Search for the cell housing the specified text and yield its (x, y) center coordinate. 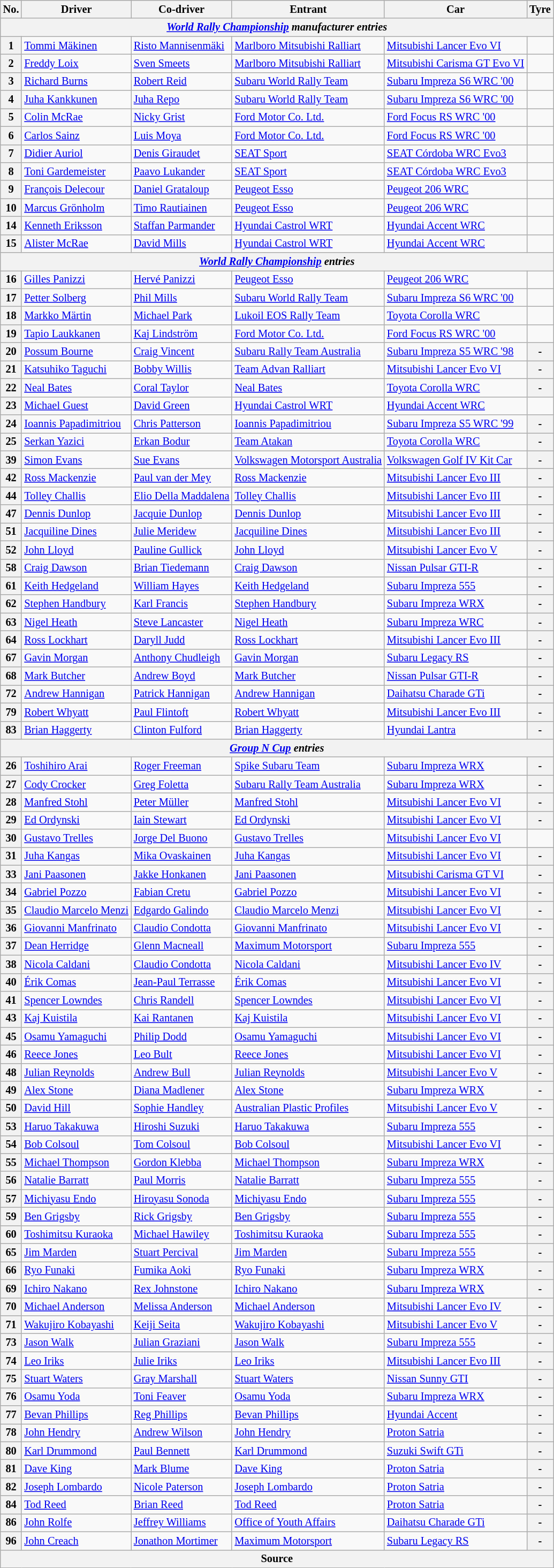
Possum Bourne (76, 352)
Brian Tiedemann (182, 568)
83 (11, 730)
Diana Madlener (182, 1090)
Source (277, 1559)
52 (11, 550)
Simon Evans (76, 460)
25 (11, 442)
François Delecour (76, 190)
Julie Iriks (182, 1361)
Julie Meridew (182, 532)
Petter Solberg (76, 298)
Toshihiro Arai (76, 766)
70 (11, 1307)
Peter Müller (182, 802)
Andrew Boyd (182, 676)
Pauline Gullick (182, 550)
Jonathon Mortimer (182, 1541)
William Hayes (182, 586)
54 (11, 1145)
Australian Plastic Profiles (308, 1108)
23 (11, 406)
7 (11, 154)
72 (11, 694)
Hyundai Accent (456, 1415)
40 (11, 982)
Elio Della Maddalena (182, 496)
46 (11, 1054)
Andrew Bull (182, 1072)
78 (11, 1433)
22 (11, 388)
Anthony Chudleigh (182, 658)
74 (11, 1361)
82 (11, 1487)
Alister McRae (76, 244)
Hiroshi Suzuki (182, 1126)
60 (11, 1234)
50 (11, 1108)
68 (11, 676)
John Creach (76, 1541)
Car (456, 9)
Kai Rantanen (182, 1018)
Chris Patterson (182, 423)
20 (11, 352)
Philip Dodd (182, 1036)
Jorge Del Buono (182, 838)
81 (11, 1468)
Jacquie Dunlop (182, 514)
Paavo Lukander (182, 171)
17 (11, 298)
Paul Bennett (182, 1451)
65 (11, 1253)
Stuart Percival (182, 1253)
Craig Vincent (182, 352)
Toni Gardemeister (76, 171)
79 (11, 712)
Timo Rautiainen (182, 208)
Tyre (540, 9)
Phil Mills (182, 298)
49 (11, 1090)
84 (11, 1505)
Staffan Parmander (182, 225)
55 (11, 1162)
Sophie Handley (182, 1108)
Paul van der Mey (182, 478)
Sue Evans (182, 460)
Michael Park (182, 315)
Didier Auriol (76, 154)
Group N Cup entries (277, 748)
63 (11, 622)
No. (11, 9)
Risto Mannisenmäki (182, 46)
Team Atakan (308, 442)
Keiji Seita (182, 1324)
61 (11, 586)
Richard Burns (76, 81)
Nicole Paterson (182, 1487)
David Green (182, 406)
47 (11, 514)
World Rally Championship manufacturer entries (277, 27)
Glenn Macneall (182, 946)
Roger Freeman (182, 766)
Melissa Anderson (182, 1307)
19 (11, 334)
Cody Crocker (76, 784)
1 (11, 46)
Markko Märtin (76, 315)
53 (11, 1126)
Steve Lancaster (182, 622)
33 (11, 874)
69 (11, 1289)
Michael Guest (76, 406)
Volkswagen Golf IV Kit Car (456, 460)
Paul Flintoft (182, 712)
10 (11, 208)
Mark Blume (182, 1468)
4 (11, 100)
Reg Phillips (182, 1415)
Office of Youth Affairs (308, 1522)
Julian Graziani (182, 1343)
48 (11, 1072)
Michael Hawiley (182, 1234)
Tom Colsoul (182, 1145)
Paul Morris (182, 1180)
24 (11, 423)
31 (11, 856)
Daryll Judd (182, 640)
Colin McRae (76, 117)
9 (11, 190)
8 (11, 171)
Fumika Aoki (182, 1270)
Mika Ovaskainen (182, 856)
37 (11, 946)
Kaj Lindström (182, 334)
39 (11, 460)
Juha Kankkunen (76, 100)
51 (11, 532)
62 (11, 604)
35 (11, 910)
Hiroyasu Sonoda (182, 1199)
14 (11, 225)
Fabian Cretu (182, 892)
Iain Stewart (182, 820)
80 (11, 1451)
Entrant (308, 9)
Tommi Mäkinen (76, 46)
Freddy Loix (76, 63)
Rex Johnstone (182, 1289)
Subaru Impreza S5 WRC '99 (456, 423)
73 (11, 1343)
Coral Taylor (182, 388)
44 (11, 496)
57 (11, 1199)
77 (11, 1415)
43 (11, 1018)
66 (11, 1270)
26 (11, 766)
Sven Smeets (182, 63)
18 (11, 315)
Jean-Paul Terrasse (182, 982)
42 (11, 478)
64 (11, 640)
Suzuki Swift GTi (456, 1451)
Jeffrey Williams (182, 1522)
59 (11, 1216)
Andrew Wilson (182, 1433)
Spike Subaru Team (308, 766)
Team Advan Ralliart (308, 369)
Clinton Fulford (182, 730)
Rick Grigsby (182, 1216)
David Hill (76, 1108)
Gordon Klebba (182, 1162)
Gilles Panizzi (76, 279)
Subaru Impreza WRC (456, 622)
Katsuhiko Taguchi (76, 369)
Hervé Panizzi (182, 279)
45 (11, 1036)
Denis Giraudet (182, 154)
28 (11, 802)
Marcus Grönholm (76, 208)
58 (11, 568)
86 (11, 1522)
Greg Foletta (182, 784)
Luis Moya (182, 135)
75 (11, 1378)
Chris Randell (182, 1000)
21 (11, 369)
36 (11, 928)
World Rally Championship entries (277, 262)
Subaru Impreza S5 WRC '98 (456, 352)
Serkan Yazici (76, 442)
Patrick Hannigan (182, 694)
96 (11, 1541)
Lukoil EOS Rally Team (308, 315)
Co-driver (182, 9)
34 (11, 892)
Toni Feaver (182, 1397)
Karl Francis (182, 604)
David Mills (182, 244)
Nicky Grist (182, 117)
Tapio Laukkanen (76, 334)
John Rolfe (76, 1522)
6 (11, 135)
Leo Bult (182, 1054)
Driver (76, 9)
16 (11, 279)
Jakke Honkanen (182, 874)
56 (11, 1180)
15 (11, 244)
Dean Herridge (76, 946)
Carlos Sainz (76, 135)
2 (11, 63)
Nissan Sunny GTI (456, 1378)
Juha Repo (182, 100)
41 (11, 1000)
Erkan Bodur (182, 442)
Bobby Willis (182, 369)
Volkswagen Motorsport Australia (308, 460)
Robert Reid (182, 81)
Kenneth Eriksson (76, 225)
67 (11, 658)
Brian Reed (182, 1505)
Gray Marshall (182, 1378)
Hyundai Lantra (456, 730)
76 (11, 1397)
Mitsubishi Carisma GT VI (456, 874)
Mitsubishi Carisma GT Evo VI (456, 63)
3 (11, 81)
30 (11, 838)
5 (11, 117)
Daniel Grataloup (182, 190)
29 (11, 820)
27 (11, 784)
71 (11, 1324)
Edgardo Galindo (182, 910)
38 (11, 964)
